Determine the (x, y) coordinate at the center of the cell enclosing the given text.  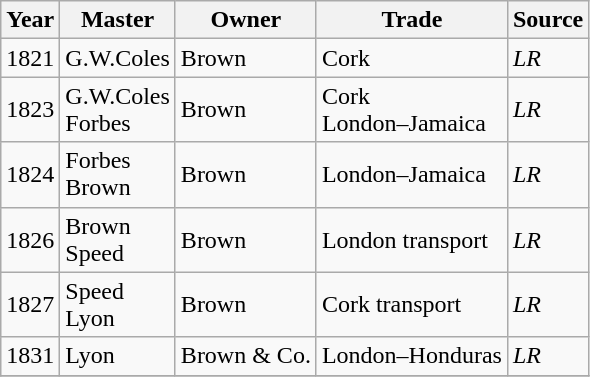
Cork (412, 58)
SpeedLyon (118, 304)
1826 (30, 240)
London–Honduras (412, 356)
Master (118, 20)
Brown & Co. (246, 356)
G.W.Coles (118, 58)
1827 (30, 304)
CorkLondon–Jamaica (412, 110)
1823 (30, 110)
1824 (30, 174)
Lyon (118, 356)
ForbesBrown (118, 174)
Trade (412, 20)
G.W.ColesForbes (118, 110)
London–Jamaica (412, 174)
BrownSpeed (118, 240)
Source (548, 20)
Cork transport (412, 304)
Owner (246, 20)
Year (30, 20)
1821 (30, 58)
London transport (412, 240)
1831 (30, 356)
